Detect which cell encompasses the target text, then output its [X, Y] center coordinate. 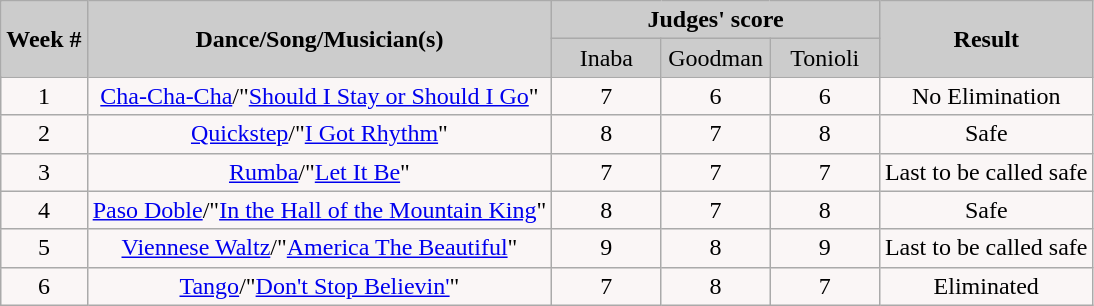
4 [44, 210]
Result [986, 39]
Goodman [716, 58]
Judges' score [716, 20]
Eliminated [986, 286]
Tango/"Don't Stop Believin'" [320, 286]
1 [44, 96]
Cha-Cha-Cha/"Should I Stay or Should I Go" [320, 96]
Tonioli [824, 58]
Inaba [606, 58]
3 [44, 172]
Paso Doble/"In the Hall of the Mountain King" [320, 210]
Viennese Waltz/"America The Beautiful" [320, 248]
2 [44, 134]
No Elimination [986, 96]
5 [44, 248]
Week # [44, 39]
Rumba/"Let It Be" [320, 172]
Dance/Song/Musician(s) [320, 39]
Quickstep/"I Got Rhythm" [320, 134]
